Pinpoint the cell where the given text exists, returning its [x, y] midpoint coordinate. 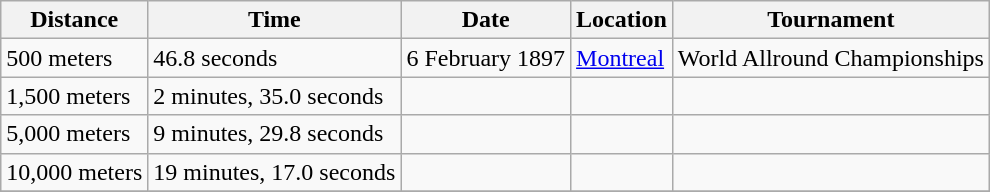
46.8 seconds [274, 58]
10,000 meters [74, 172]
Time [274, 20]
World Allround Championships [830, 58]
9 minutes, 29.8 seconds [274, 134]
2 minutes, 35.0 seconds [274, 96]
Tournament [830, 20]
5,000 meters [74, 134]
Montreal [622, 58]
6 February 1897 [486, 58]
Distance [74, 20]
500 meters [74, 58]
19 minutes, 17.0 seconds [274, 172]
Date [486, 20]
1,500 meters [74, 96]
Location [622, 20]
